Return [X, Y] of the center of cell containing provided text 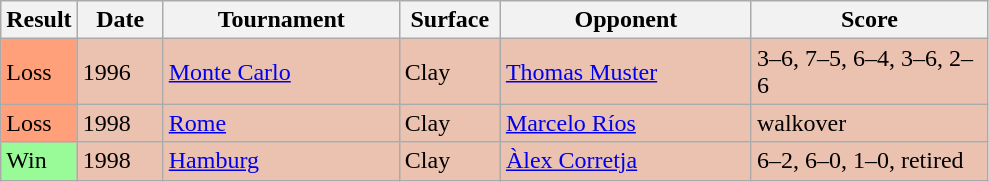
Hamburg [281, 161]
Opponent [626, 20]
Result [39, 20]
Score [869, 20]
Tournament [281, 20]
Date [120, 20]
Rome [281, 123]
walkover [869, 123]
1996 [120, 72]
Marcelo Ríos [626, 123]
Surface [450, 20]
Win [39, 161]
6–2, 6–0, 1–0, retired [869, 161]
Àlex Corretja [626, 161]
3–6, 7–5, 6–4, 3–6, 2–6 [869, 72]
Thomas Muster [626, 72]
Monte Carlo [281, 72]
